Provide the [X, Y] coordinate of the cell's center where the given text is located.  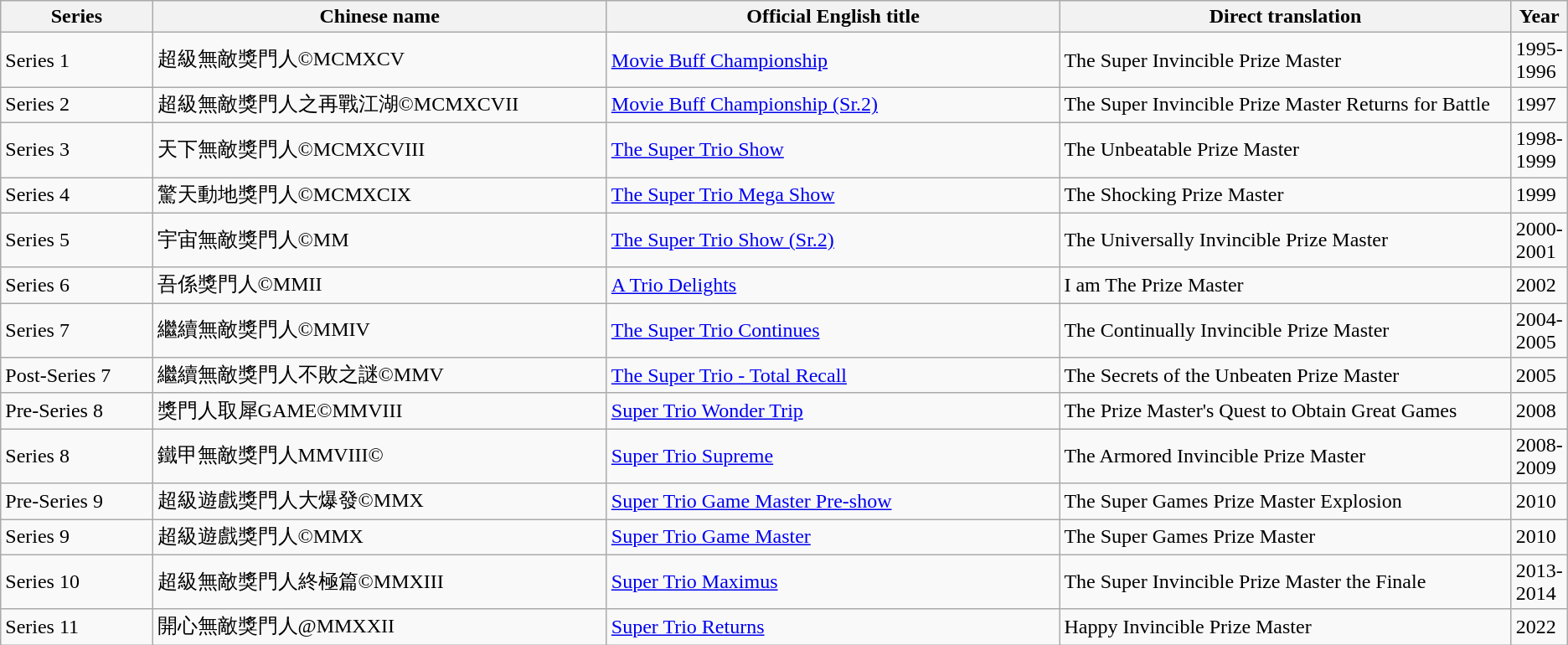
The Universally Invincible Prize Master [1285, 240]
Pre-Series 8 [77, 410]
The Super Trio Show [833, 149]
1998-1999 [1540, 149]
2013-2014 [1540, 581]
Series 10 [77, 581]
Super Trio Game Master Pre-show [833, 501]
A Trio Delights [833, 285]
Year [1540, 17]
The Prize Master's Quest to Obtain Great Games [1285, 410]
Direct translation [1285, 17]
超級遊戲獎門人©MMX [379, 538]
吾係獎門人©MMII [379, 285]
The Super Trio Continues [833, 330]
The Super Games Prize Master [1285, 538]
超級遊戲獎門人大爆發©MMX [379, 501]
The Super Invincible Prize Master [1285, 60]
The Secrets of the Unbeaten Prize Master [1285, 375]
Super Trio Game Master [833, 538]
Series [77, 17]
1995-1996 [1540, 60]
The Super Trio - Total Recall [833, 375]
繼續無敵獎門人©MMIV [379, 330]
超級無敵獎門人之再戰江湖©MCMXCVII [379, 106]
Super Trio Returns [833, 627]
2002 [1540, 285]
1999 [1540, 196]
2000-2001 [1540, 240]
Series 5 [77, 240]
2008-2009 [1540, 456]
Series 8 [77, 456]
The Armored Invincible Prize Master [1285, 456]
The Shocking Prize Master [1285, 196]
超級無敵獎門人©MCMXCV [379, 60]
超級無敵獎門人終極篇©MMXIII [379, 581]
Official English title [833, 17]
The Unbeatable Prize Master [1285, 149]
Movie Buff Championship (Sr.2) [833, 106]
The Super Invincible Prize Master Returns for Battle [1285, 106]
獎門人取犀GAME©MMVIII [379, 410]
The Super Trio Mega Show [833, 196]
Series 2 [77, 106]
The Continually Invincible Prize Master [1285, 330]
Happy Invincible Prize Master [1285, 627]
1997 [1540, 106]
天下無敵獎門人©MCMXCVIII [379, 149]
Series 1 [77, 60]
Series 4 [77, 196]
The Super Games Prize Master Explosion [1285, 501]
開心無敵獎門人@MMXXII [379, 627]
繼續無敵獎門人不敗之謎©MMV [379, 375]
Super Trio Wonder Trip [833, 410]
Super Trio Supreme [833, 456]
The Super Invincible Prize Master the Finale [1285, 581]
Series 11 [77, 627]
I am The Prize Master [1285, 285]
2005 [1540, 375]
Series 7 [77, 330]
Series 3 [77, 149]
2004-2005 [1540, 330]
宇宙無敵獎門人©MM [379, 240]
驚天動地獎門人©MCMXCIX [379, 196]
Movie Buff Championship [833, 60]
2022 [1540, 627]
鐵甲無敵獎門人MMVIII© [379, 456]
2008 [1540, 410]
Chinese name [379, 17]
Pre-Series 9 [77, 501]
The Super Trio Show (Sr.2) [833, 240]
Series 6 [77, 285]
Post-Series 7 [77, 375]
Series 9 [77, 538]
Super Trio Maximus [833, 581]
